For the text-containing cell, return its midpoint in [X, Y] coordinate format. 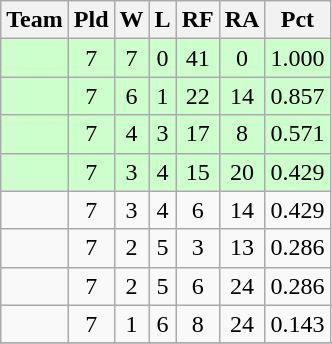
Team [35, 20]
W [132, 20]
41 [198, 58]
Pld [91, 20]
RA [242, 20]
L [162, 20]
17 [198, 134]
15 [198, 172]
13 [242, 248]
Pct [298, 20]
0.571 [298, 134]
20 [242, 172]
0.143 [298, 324]
22 [198, 96]
1.000 [298, 58]
0.857 [298, 96]
RF [198, 20]
